Identify which cell holds the provided text, then report its (x, y) central coordinate. 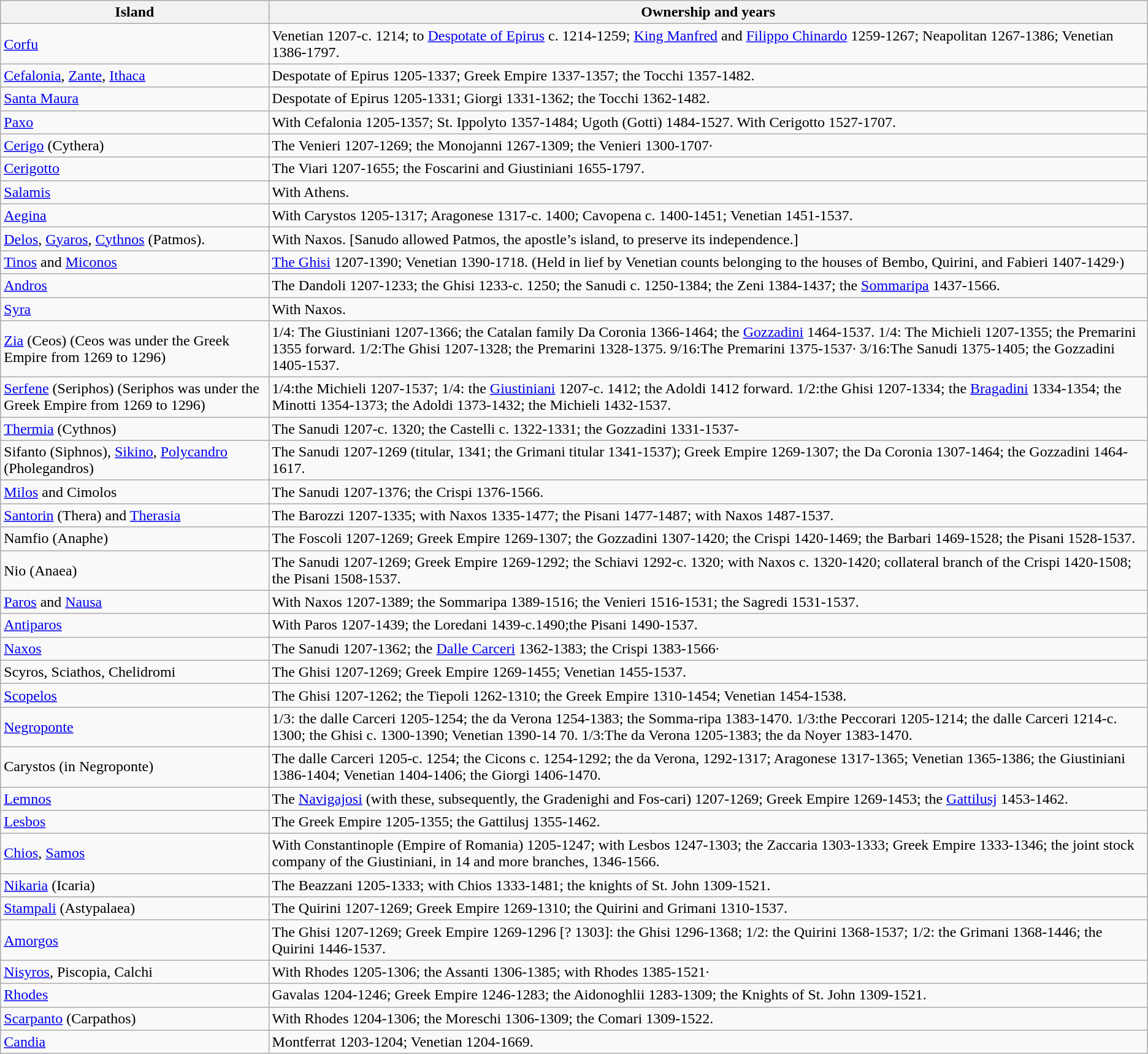
Lesbos (135, 822)
Scopelos (135, 695)
Candia (135, 1042)
With Paros 1207-1439; the Loredani 1439-c.1490;the Pisani 1490-1537. (708, 625)
Chios, Samos (135, 854)
The Sanudi 1207-1362; the Dalle Carceri 1362-1383; the Crispi 1383-1566· (708, 648)
Stampali (Astypalaea) (135, 909)
Carystos (in Negroponte) (135, 767)
Cefalonia, Zante, Ithaca (135, 75)
Syra (135, 309)
Rhodes (135, 995)
Namfio (Anaphe) (135, 539)
Negroponte (135, 726)
Ownership and years (708, 12)
The Foscoli 1207-1269; Greek Empire 1269-1307; the Gozzadini 1307-1420; the Crispi 1420-1469; the Barbari 1469-1528; the Pisani 1528-1537. (708, 539)
Despotate of Epirus 1205-1331; Giorgi 1331-1362; the Tocchi 1362-1482. (708, 99)
Delos, Gyaros, Cythnos (Patmos). (135, 239)
With Naxos. (708, 309)
Nio (Anaea) (135, 571)
The Greek Empire 1205-1355; the Gattilusj 1355-1462. (708, 822)
With Cefalonia 1205-1357; St. Ippolyto 1357-1484; Ugoth (Gotti) 1484-1527. With Cerigotto 1527-1707. (708, 122)
Thermia (Cythnos) (135, 429)
Santorin (Thera) and Therasia (135, 515)
The Dandoli 1207-1233; the Ghisi 1233-c. 1250; the Sanudi c. 1250-1384; the Zeni 1384-1437; the Sommaripa 1437-1566. (708, 285)
Tinos and Miconos (135, 262)
With Athens. (708, 192)
Andros (135, 285)
The Beazzani 1205-1333; with Chios 1333-1481; the knights of St. John 1309-1521. (708, 885)
Milos and Cimolos (135, 492)
Montferrat 1203-1204; Venetian 1204-1669. (708, 1042)
Paros and Nausa (135, 602)
Paxo (135, 122)
The Venieri 1207-1269; the Monojanni 1267-1309; the Venieri 1300-1707· (708, 145)
Lemnos (135, 798)
Venetian 1207-c. 1214; to Despotate of Epirus c. 1214-1259; King Manfred and Filippo Chinardo 1259-1267; Neapolitan 1267-1386; Venetian 1386-1797. (708, 44)
The Sanudi 1207-1269 (titular, 1341; the Grimani titular 1341-1537); Greek Empire 1269-1307; the Da Coronia 1307-1464; the Gozzadini 1464-1617. (708, 460)
With Rhodes 1204-1306; the Moreschi 1306-1309; the Comari 1309-1522. (708, 1018)
With Naxos. [Sanudo allowed Patmos, the apostle’s island, to preserve its independence.] (708, 239)
Corfu (135, 44)
Aegina (135, 215)
With Carystos 1205-1317; Aragonese 1317-c. 1400; Cavopena c. 1400-1451; Venetian 1451-1537. (708, 215)
Naxos (135, 648)
The Sanudi 1207-c. 1320; the Castelli c. 1322-1331; the Gozzadini 1331-1537- (708, 429)
The Barozzi 1207-1335; with Naxos 1335-1477; the Pisani 1477-1487; with Naxos 1487-1537. (708, 515)
Cerigo (Cythera) (135, 145)
Cerigotto (135, 169)
Serfene (Seriphos) (Seriphos was under the Greek Empire from 1269 to 1296) (135, 398)
Gavalas 1204-1246; Greek Empire 1246-1283; the Aidonoghlii 1283-1309; the Knights of St. John 1309-1521. (708, 995)
Nikaria (Icaria) (135, 885)
Scarpanto (Carpathos) (135, 1018)
The Navigajosi (with these, subsequently, the Gradenighi and Fos-cari) 1207-1269; Greek Empire 1269-1453; the Gattilusj 1453-1462. (708, 798)
Island (135, 12)
Santa Maura (135, 99)
Despotate of Epirus 1205-1337; Greek Empire 1337-1357; the Tocchi 1357-1482. (708, 75)
The Sanudi 1207-1376; the Crispi 1376-1566. (708, 492)
Nisyros, Piscopia, Calchi (135, 972)
The Viari 1207-1655; the Foscarini and Giustiniani 1655-1797. (708, 169)
The Ghisi 1207-1390; Venetian 1390-1718. (Held in lief by Venetian counts belonging to the houses of Bembo, Quirini, and Fabieri 1407-1429·) (708, 262)
The Ghisi 1207-1262; the Tiepoli 1262-1310; the Greek Empire 1310-1454; Venetian 1454-1538. (708, 695)
With Naxos 1207-1389; the Sommaripa 1389-1516; the Venieri 1516-1531; the Sagredi 1531-1537. (708, 602)
Antiparos (135, 625)
With Rhodes 1205-1306; the Assanti 1306-1385; with Rhodes 1385-1521· (708, 972)
Sifanto (Siphnos), Sikino, Polycandro (Pholegandros) (135, 460)
Amorgos (135, 940)
The Quirini 1207-1269; Greek Empire 1269-1310; the Quirini and Grimani 1310-1537. (708, 909)
Zia (Ceos) (Ceos was under the Greek Empire from 1269 to 1296) (135, 349)
The Ghisi 1207-1269; Greek Empire 1269-1455; Venetian 1455-1537. (708, 672)
Scyros, Sciathos, Chelidromi (135, 672)
Salamis (135, 192)
